Output the (x, y) coordinate of the center of the cell containing the given text.  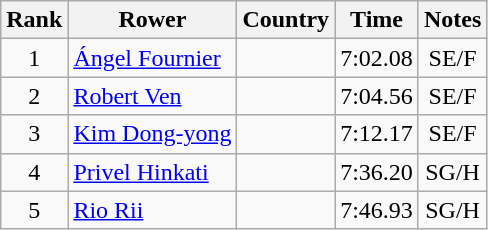
7:04.56 (377, 96)
Notes (452, 20)
Rio Rii (152, 210)
Kim Dong-yong (152, 134)
Robert Ven (152, 96)
7:36.20 (377, 172)
7:02.08 (377, 58)
7:12.17 (377, 134)
2 (34, 96)
7:46.93 (377, 210)
Rank (34, 20)
Rower (152, 20)
1 (34, 58)
Time (377, 20)
5 (34, 210)
Ángel Fournier (152, 58)
3 (34, 134)
Privel Hinkati (152, 172)
Country (286, 20)
4 (34, 172)
